Capture the cell that displays the provided text and extract its [X, Y] central coordinate. 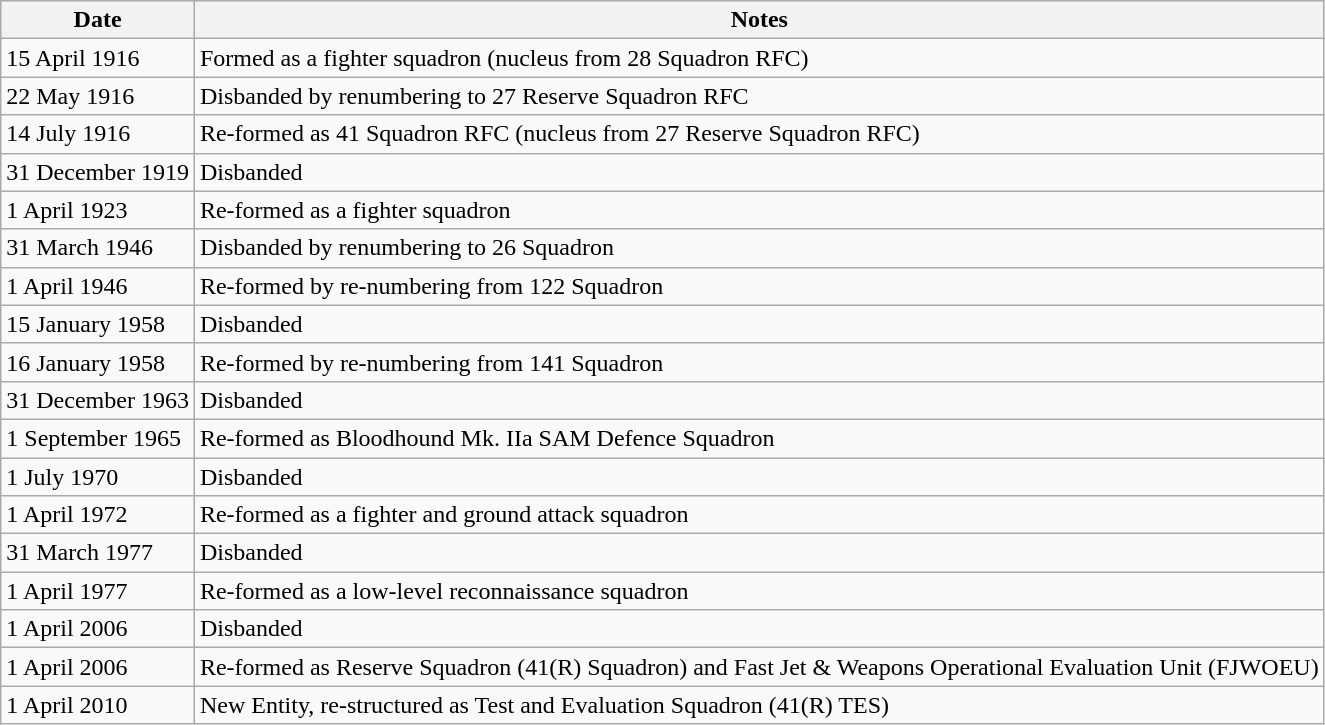
31 March 1946 [98, 248]
1 April 1946 [98, 286]
1 September 1965 [98, 438]
1 April 1977 [98, 591]
1 July 1970 [98, 477]
Re-formed as 41 Squadron RFC (nucleus from 27 Reserve Squadron RFC) [759, 134]
Re-formed as Reserve Squadron (41(R) Squadron) and Fast Jet & Weapons Operational Evaluation Unit (FJWOEU) [759, 667]
1 April 1923 [98, 210]
Re-formed by re-numbering from 141 Squadron [759, 362]
Disbanded by renumbering to 26 Squadron [759, 248]
1 April 2010 [98, 705]
14 July 1916 [98, 134]
31 March 1977 [98, 553]
Re-formed as a fighter and ground attack squadron [759, 515]
Formed as a fighter squadron (nucleus from 28 Squadron RFC) [759, 58]
Date [98, 20]
Re-formed as a fighter squadron [759, 210]
15 January 1958 [98, 324]
1 April 1972 [98, 515]
Notes [759, 20]
15 April 1916 [98, 58]
Disbanded by renumbering to 27 Reserve Squadron RFC [759, 96]
Re-formed as Bloodhound Mk. IIa SAM Defence Squadron [759, 438]
31 December 1919 [98, 172]
16 January 1958 [98, 362]
Re-formed as a low-level reconnaissance squadron [759, 591]
Re-formed by re-numbering from 122 Squadron [759, 286]
New Entity, re-structured as Test and Evaluation Squadron (41(R) TES) [759, 705]
22 May 1916 [98, 96]
31 December 1963 [98, 400]
